Pinpoint the cell where the given text exists, returning its (x, y) midpoint coordinate. 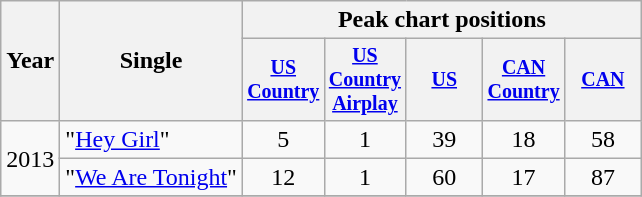
US Country (283, 80)
58 (602, 139)
87 (602, 177)
Year (30, 61)
"We Are Tonight" (152, 177)
39 (444, 139)
CAN (602, 80)
CAN Country (524, 80)
2013 (30, 158)
17 (524, 177)
5 (283, 139)
12 (283, 177)
Single (152, 61)
"Hey Girl" (152, 139)
18 (524, 139)
60 (444, 177)
Peak chart positions (442, 20)
US Country Airplay (365, 80)
US (444, 80)
